Determine the [X, Y] coordinate at the center of the cell enclosing the given text.  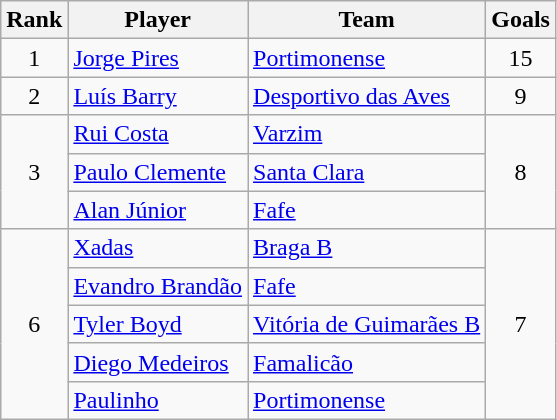
Varzim [367, 134]
7 [521, 324]
Rank [34, 20]
Player [158, 20]
Diego Medeiros [158, 362]
Famalicão [367, 362]
Tyler Boyd [158, 324]
6 [34, 324]
Paulo Clemente [158, 172]
8 [521, 172]
Xadas [158, 248]
Luís Barry [158, 96]
Paulinho [158, 400]
Rui Costa [158, 134]
Team [367, 20]
Alan Júnior [158, 210]
Vitória de Guimarães B [367, 324]
2 [34, 96]
3 [34, 172]
15 [521, 58]
Desportivo das Aves [367, 96]
Goals [521, 20]
Braga B [367, 248]
Evandro Brandão [158, 286]
Santa Clara [367, 172]
Jorge Pires [158, 58]
9 [521, 96]
1 [34, 58]
